Return (X, Y) of the center of cell containing provided text 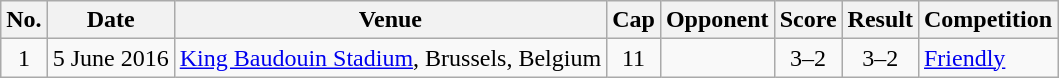
Cap (634, 20)
Opponent (717, 20)
Friendly (988, 58)
No. (24, 20)
Result (880, 20)
Score (808, 20)
5 June 2016 (110, 58)
1 (24, 58)
11 (634, 58)
Venue (390, 20)
King Baudouin Stadium, Brussels, Belgium (390, 58)
Competition (988, 20)
Date (110, 20)
